Locate the cell with the specified text and output its (X, Y) center coordinate. 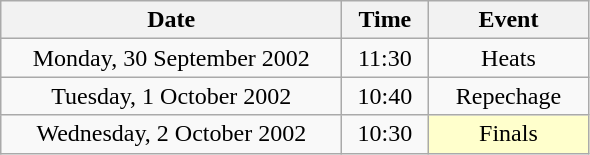
Time (385, 20)
Tuesday, 1 October 2002 (172, 96)
11:30 (385, 58)
Wednesday, 2 October 2002 (172, 134)
10:30 (385, 134)
Finals (508, 134)
10:40 (385, 96)
Heats (508, 58)
Event (508, 20)
Repechage (508, 96)
Date (172, 20)
Monday, 30 September 2002 (172, 58)
